Locate the cell with the specified text and output its [x, y] center coordinate. 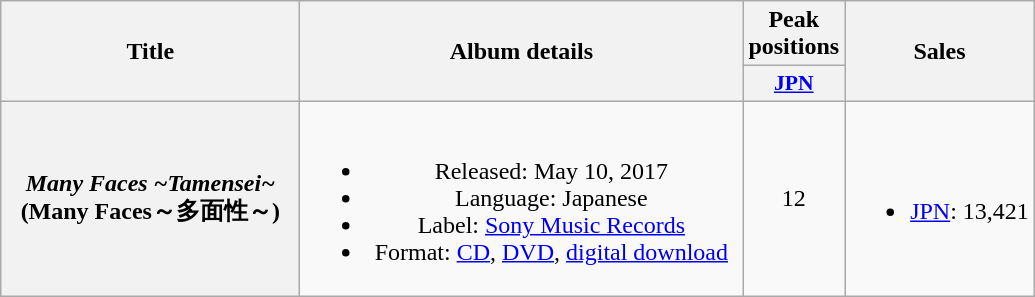
Sales [940, 52]
Title [150, 52]
Many Faces ~Tamensei~(Many Faces～多面性～) [150, 198]
Peak positions [794, 34]
Album details [522, 52]
Released: May 10, 2017 Language: JapaneseLabel: Sony Music RecordsFormat: CD, DVD, digital download [522, 198]
JPN: 13,421 [940, 198]
12 [794, 198]
JPN [794, 84]
